Provide the (X, Y) coordinate of the cell's center where the given text is located.  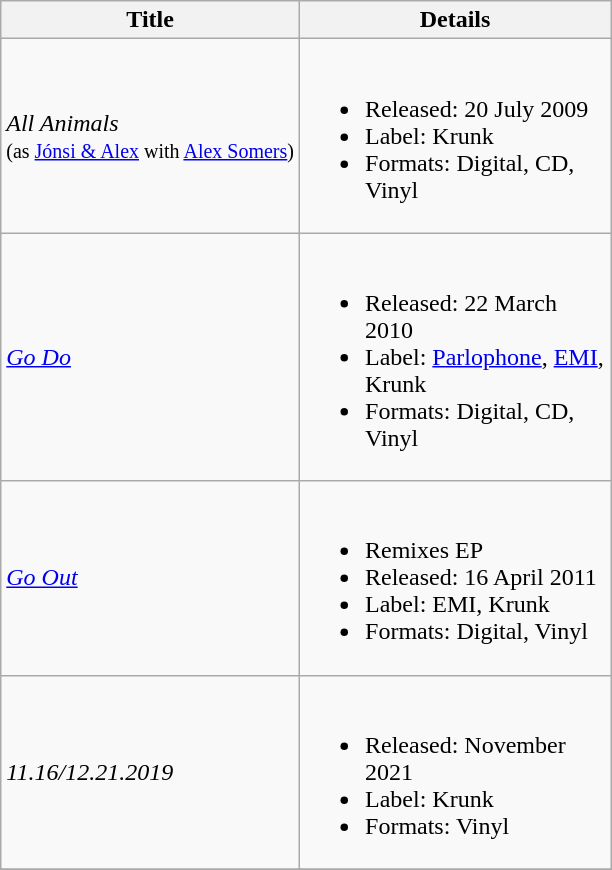
Released: 22 March 2010Label: Parlophone, EMI, KrunkFormats: Digital, CD, Vinyl (456, 357)
Remixes EPReleased: 16 April 2011Label: EMI, KrunkFormats: Digital, Vinyl (456, 578)
11.16/12.21.2019 (150, 772)
Released: November 2021Label: KrunkFormats: Vinyl (456, 772)
Go Out (150, 578)
All Animals(as Jónsi & Alex with Alex Somers) (150, 136)
Released: 20 July 2009Label: KrunkFormats: Digital, CD, Vinyl (456, 136)
Go Do (150, 357)
Title (150, 20)
Details (456, 20)
